Capture the cell that displays the provided text and extract its [X, Y] central coordinate. 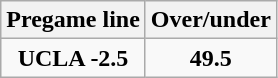
Pregame line [74, 20]
UCLA -2.5 [74, 58]
Over/under [210, 20]
49.5 [210, 58]
